Determine the (X, Y) coordinate at the center of the cell enclosing the given text.  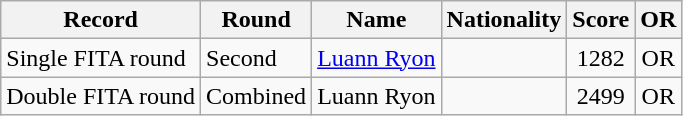
Round (256, 20)
Score (601, 20)
Nationality (504, 20)
Second (256, 58)
Record (101, 20)
2499 (601, 96)
1282 (601, 58)
Double FITA round (101, 96)
Single FITA round (101, 58)
Name (376, 20)
Combined (256, 96)
